Capture the cell that displays the provided text and extract its (x, y) central coordinate. 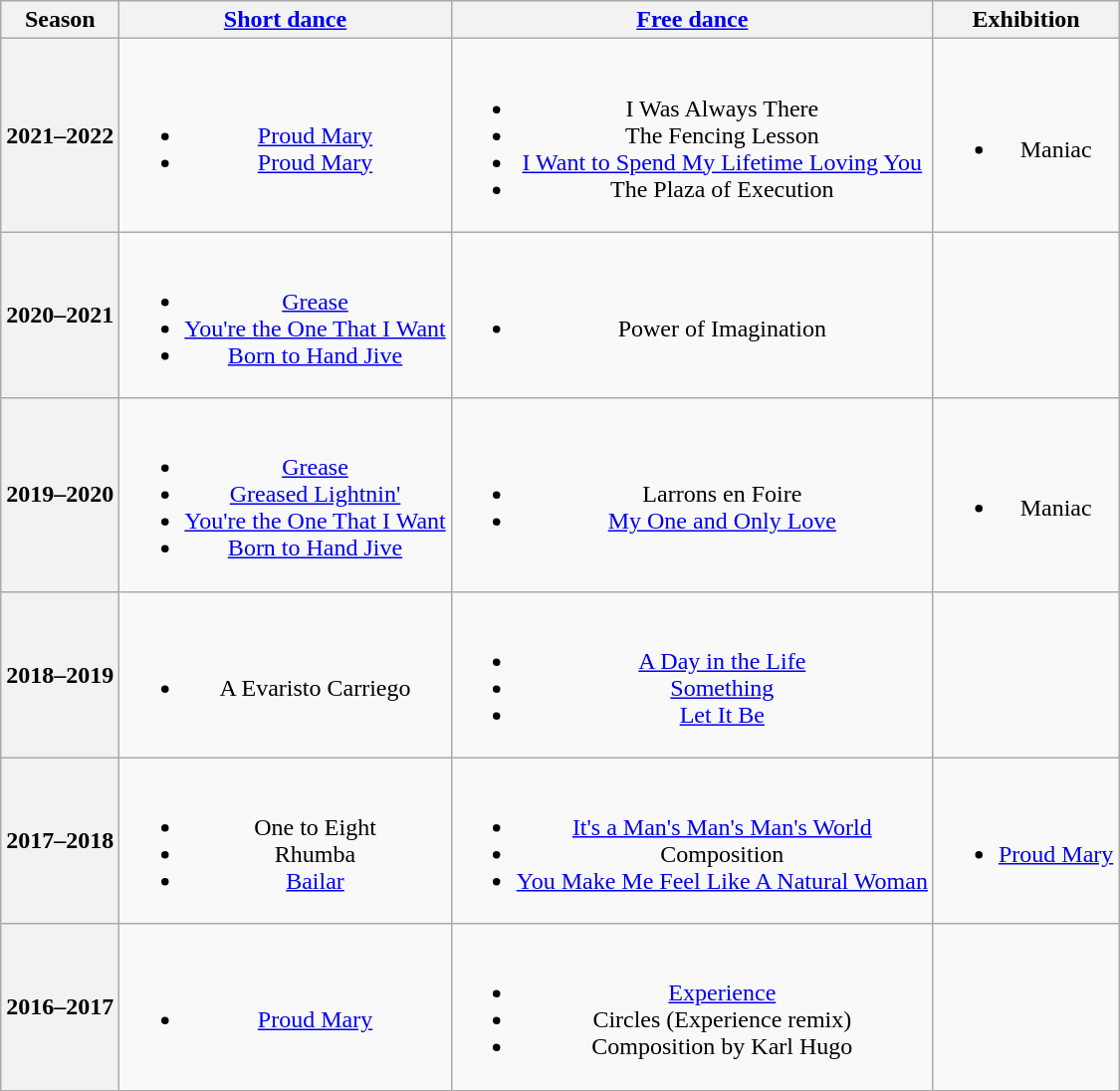
2019–2020 (60, 495)
2021–2022 (60, 135)
2017–2018 (60, 840)
2016–2017 (60, 1007)
Grease Greased Lightnin' You're the One That I Want Born to Hand Jive (285, 495)
Short dance (285, 20)
Exhibition (1025, 20)
Experience Circles (Experience remix) Composition by Karl Hugo (692, 1007)
2020–2021 (60, 315)
Power of Imagination (692, 315)
I Was Always There The Fencing Lesson I Want to Spend My Lifetime Loving You The Plaza of Execution (692, 135)
A Evaristo Carriego (285, 675)
Free dance (692, 20)
Season (60, 20)
It's a Man's Man's Man's World Composition You Make Me Feel Like A Natural Woman (692, 840)
One to Eight Rhumba Bailar (285, 840)
A Day in the Life Something Let It Be (692, 675)
Proud Mary Proud Mary (285, 135)
2018–2019 (60, 675)
Grease You're the One That I Want Born to Hand Jive (285, 315)
Larrons en Foire My One and Only Love (692, 495)
